Extract the [X, Y] coordinate from the center of the cell holding the provided text.  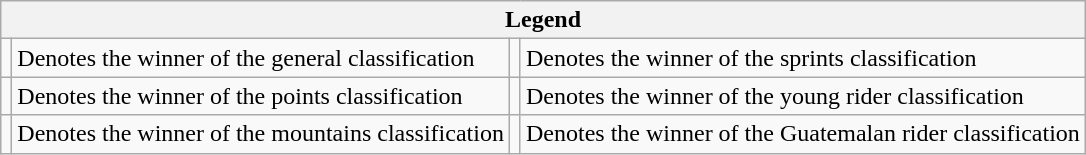
Denotes the winner of the Guatemalan rider classification [802, 134]
Denotes the winner of the mountains classification [261, 134]
Legend [544, 20]
Denotes the winner of the young rider classification [802, 96]
Denotes the winner of the sprints classification [802, 58]
Denotes the winner of the general classification [261, 58]
Denotes the winner of the points classification [261, 96]
